Extract the [X, Y] coordinate from the center of the cell holding the provided text.  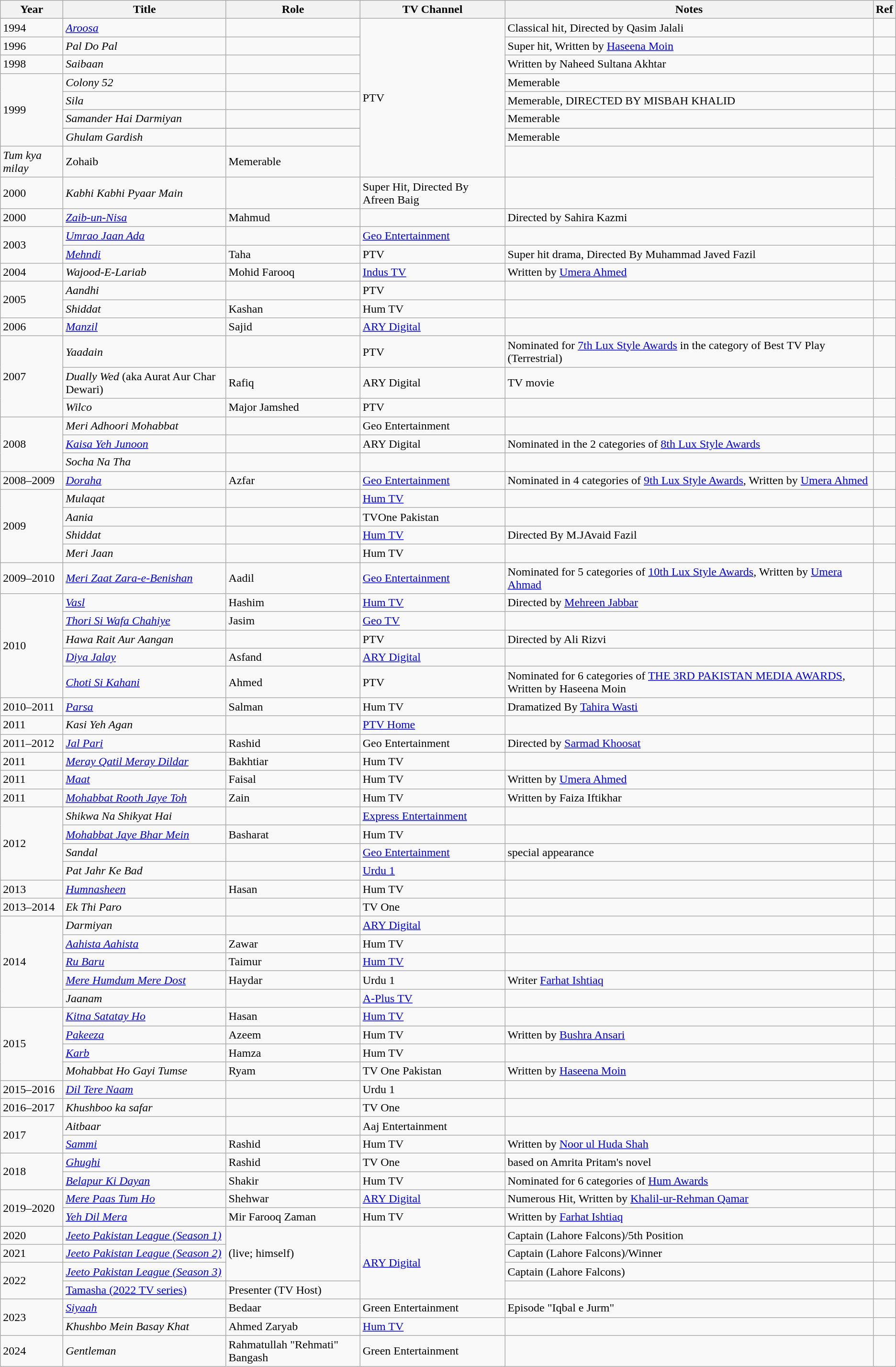
Written by Naheed Sultana Akhtar [689, 64]
Manzil [145, 327]
1996 [32, 46]
2013–2014 [32, 907]
Zawar [293, 944]
Colony 52 [145, 82]
TVOne Pakistan [433, 517]
Directed by Mehreen Jabbar [689, 603]
Gentleman [145, 1351]
Meri Jaan [145, 553]
TV movie [689, 383]
Role [293, 10]
Kabhi Kabhi Pyaar Main [145, 192]
1998 [32, 64]
Kashan [293, 309]
2014 [32, 962]
Classical hit, Directed by Qasim Jalali [689, 28]
Super hit drama, Directed By Muhammad Javed Fazil [689, 254]
Jeeto Pakistan League (Season 1) [145, 1235]
Captain (Lahore Falcons) [689, 1272]
Jeeto Pakistan League (Season 3) [145, 1272]
Siyaah [145, 1308]
Ghughi [145, 1162]
Jasim [293, 621]
Yaadain [145, 351]
Mohabbat Ho Gayi Tumse [145, 1071]
2008–2009 [32, 480]
Written by Haseena Moin [689, 1071]
Mere Humdum Mere Dost [145, 980]
Nominated for 7th Lux Style Awards in the category of Best TV Play (Terrestrial) [689, 351]
Written by Noor ul Huda Shah [689, 1144]
Ghulam Gardish [145, 137]
1999 [32, 110]
Aitbaar [145, 1126]
Nominated for 6 categories of THE 3RD PAKISTAN MEDIA AWARDS, Written by Haseena Moin [689, 682]
Pal Do Pal [145, 46]
Aadil [293, 577]
Samander Hai Darmiyan [145, 119]
Yeh Dil Mera [145, 1217]
Title [145, 10]
2011–2012 [32, 743]
Bakhtiar [293, 761]
Maat [145, 780]
Pakeeza [145, 1035]
Mohabbat Rooth Jaye Toh [145, 798]
Zaib-un-Nisa [145, 217]
2010–2011 [32, 707]
Directed by Sahira Kazmi [689, 217]
Faisal [293, 780]
Written by Farhat Ishtiaq [689, 1217]
Sandal [145, 852]
Shehwar [293, 1199]
Ek Thi Paro [145, 907]
Khushbo Mein Basay Khat [145, 1326]
2020 [32, 1235]
Mir Farooq Zaman [293, 1217]
2010 [32, 645]
Super Hit, Directed By Afreen Baig [433, 192]
Aandhi [145, 291]
Captain (Lahore Falcons)/5th Position [689, 1235]
2017 [32, 1135]
Zohaib [145, 162]
Hawa Rait Aur Aangan [145, 639]
Directed by Sarmad Khoosat [689, 743]
Mehndi [145, 254]
PTV Home [433, 725]
Hamza [293, 1053]
Wajood-E-Lariab [145, 272]
Khushboo ka safar [145, 1107]
A-Plus TV [433, 998]
Rahmatullah "Rehmati" Bangash [293, 1351]
Zain [293, 798]
Captain (Lahore Falcons)/Winner [689, 1254]
Jal Pari [145, 743]
Directed By M.JAvaid Fazil [689, 535]
Shikwa Na Shikyat Hai [145, 816]
Written by Bushra Ansari [689, 1035]
Ru Baru [145, 962]
Sammi [145, 1144]
special appearance [689, 852]
Aania [145, 517]
Humnasheen [145, 889]
Asfand [293, 657]
2005 [32, 300]
Meray Qatil Meray Dildar [145, 761]
Tum kya milay [32, 162]
Doraha [145, 480]
Taimur [293, 962]
2009 [32, 526]
TV One Pakistan [433, 1071]
Azeem [293, 1035]
Memerable, DIRECTED BY MISBAH KHALID [689, 101]
Directed by Ali Rizvi [689, 639]
Geo TV [433, 621]
2015 [32, 1044]
Year [32, 10]
2015–2016 [32, 1089]
Ref [885, 10]
2006 [32, 327]
Thori Si Wafa Chahiye [145, 621]
Socha Na Tha [145, 462]
Super hit, Written by Haseena Moin [689, 46]
Nominated in 4 categories of 9th Lux Style Awards, Written by Umera Ahmed [689, 480]
Dil Tere Naam [145, 1089]
Writer Farhat Ishtiaq [689, 980]
Jeeto Pakistan League (Season 2) [145, 1254]
Mere Paas Tum Ho [145, 1199]
2007 [32, 376]
Dually Wed (aka Aurat Aur Char Dewari) [145, 383]
2004 [32, 272]
Diya Jalay [145, 657]
2019–2020 [32, 1208]
Salman [293, 707]
Meri Adhoori Mohabbat [145, 426]
Aaj Entertainment [433, 1126]
Ahmed [293, 682]
Presenter (TV Host) [293, 1290]
TV Channel [433, 10]
Karb [145, 1053]
Mulaqat [145, 498]
Belapur Ki Dayan [145, 1180]
Meri Zaat Zara-e-Benishan [145, 577]
Rafiq [293, 383]
Parsa [145, 707]
2016–2017 [32, 1107]
Hashim [293, 603]
Jaanam [145, 998]
Written by Faiza Iftikhar [689, 798]
2022 [32, 1281]
Notes [689, 10]
1994 [32, 28]
Major Jamshed [293, 407]
Numerous Hit, Written by Khalil-ur-Rehman Qamar [689, 1199]
Haydar [293, 980]
Taha [293, 254]
Kaisa Yeh Junoon [145, 444]
Nominated for 5 categories of 10th Lux Style Awards, Written by Umera Ahmad [689, 577]
Dramatized By Tahira Wasti [689, 707]
Basharat [293, 834]
Kitna Satatay Ho [145, 1017]
Episode "Iqbal e Jurm" [689, 1308]
Vasl [145, 603]
Choti Si Kahani [145, 682]
Mahmud [293, 217]
2008 [32, 444]
Wilco [145, 407]
2012 [32, 843]
based on Amrita Pritam's novel [689, 1162]
2023 [32, 1317]
Tamasha (2022 TV series) [145, 1290]
Nominated in the 2 categories of 8th Lux Style Awards [689, 444]
Azfar [293, 480]
Mohid Farooq [293, 272]
Aahista Aahista [145, 944]
2009–2010 [32, 577]
Saibaan [145, 64]
Ahmed Zaryab [293, 1326]
Aroosa [145, 28]
(live; himself) [293, 1254]
2013 [32, 889]
Shakir [293, 1180]
2018 [32, 1171]
Nominated for 6 categories of Hum Awards [689, 1180]
Bedaar [293, 1308]
Darmiyan [145, 926]
Mohabbat Jaye Bhar Mein [145, 834]
2021 [32, 1254]
Ryam [293, 1071]
Sila [145, 101]
Indus TV [433, 272]
Sajid [293, 327]
Kasi Yeh Agan [145, 725]
2024 [32, 1351]
2003 [32, 245]
Umrao Jaan Ada [145, 236]
Pat Jahr Ke Bad [145, 870]
Express Entertainment [433, 816]
